Output the [x, y] coordinate of the center of the cell containing the given text.  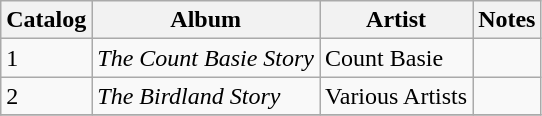
Notes [507, 20]
The Count Basie Story [206, 58]
Catalog [46, 20]
The Birdland Story [206, 96]
1 [46, 58]
Count Basie [396, 58]
2 [46, 96]
Album [206, 20]
Artist [396, 20]
Various Artists [396, 96]
